Scan for the cell matching the given text and deliver its [x, y] coordinate at center. 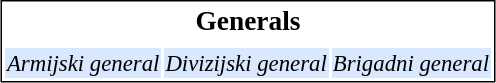
Brigadni general [410, 63]
Generals [248, 21]
Divizijski general [246, 63]
Armijski general [82, 63]
